Return [X, Y] of the center of cell containing provided text 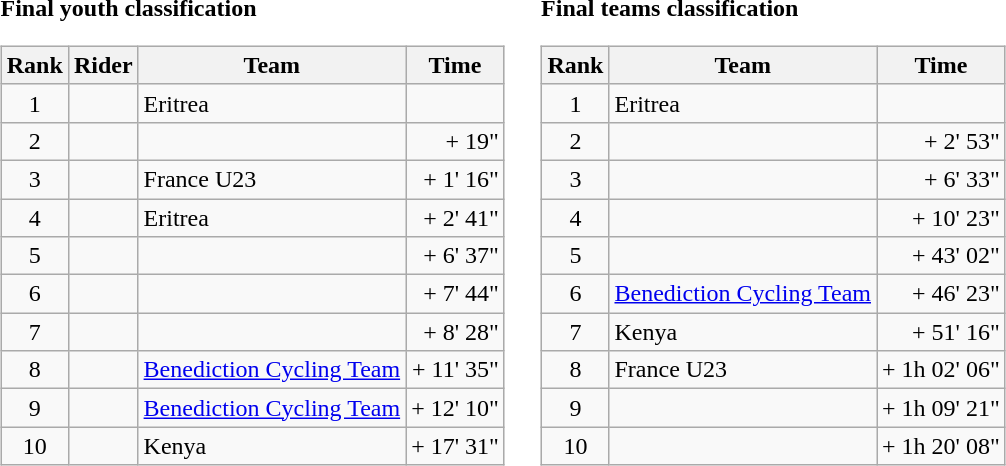
+ 43' 02" [942, 256]
+ 1' 16" [456, 179]
+ 17' 31" [456, 446]
+ 1h 20' 08" [942, 446]
+ 51' 16" [942, 332]
+ 11' 35" [456, 370]
+ 10' 23" [942, 217]
+ 1h 09' 21" [942, 408]
+ 6' 33" [942, 179]
+ 2' 53" [942, 141]
+ 2' 41" [456, 217]
+ 46' 23" [942, 294]
+ 12' 10" [456, 408]
+ 19" [456, 141]
+ 1h 02' 06" [942, 370]
+ 8' 28" [456, 332]
+ 6' 37" [456, 256]
+ 7' 44" [456, 294]
Rider [103, 65]
